Detect which cell encompasses the target text, then output its [X, Y] center coordinate. 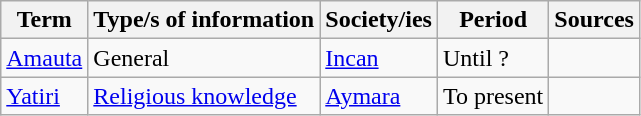
Aymara [379, 96]
Amauta [44, 58]
Sources [594, 20]
Religious knowledge [204, 96]
Type/s of information [204, 20]
General [204, 58]
Society/ies [379, 20]
To present [492, 96]
Period [492, 20]
Term [44, 20]
Yatiri [44, 96]
Incan [379, 58]
Until ? [492, 58]
